Return [X, Y] of the center of cell containing provided text 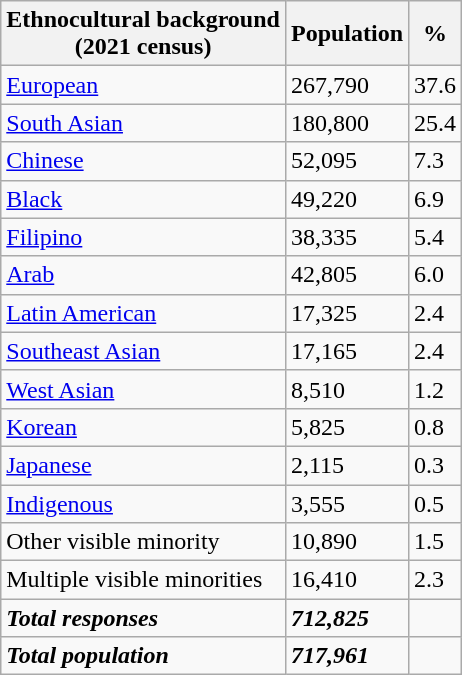
6.0 [436, 275]
7.3 [436, 161]
0.5 [436, 503]
West Asian [144, 389]
Indigenous [144, 503]
2.3 [436, 580]
17,325 [346, 313]
Total population [144, 656]
17,165 [346, 351]
Total responses [144, 618]
37.6 [436, 85]
South Asian [144, 123]
267,790 [346, 85]
38,335 [346, 237]
Korean [144, 427]
Multiple visible minorities [144, 580]
Japanese [144, 465]
1.2 [436, 389]
6.9 [436, 199]
712,825 [346, 618]
European [144, 85]
Ethnocultural background(2021 census) [144, 34]
5.4 [436, 237]
180,800 [346, 123]
0.8 [436, 427]
Population [346, 34]
42,805 [346, 275]
16,410 [346, 580]
25.4 [436, 123]
5,825 [346, 427]
2,115 [346, 465]
Black [144, 199]
10,890 [346, 542]
Filipino [144, 237]
8,510 [346, 389]
Other visible minority [144, 542]
Chinese [144, 161]
% [436, 34]
3,555 [346, 503]
52,095 [346, 161]
0.3 [436, 465]
Arab [144, 275]
717,961 [346, 656]
Latin American [144, 313]
49,220 [346, 199]
1.5 [436, 542]
Southeast Asian [144, 351]
